Return [x, y] of the center of cell containing provided text 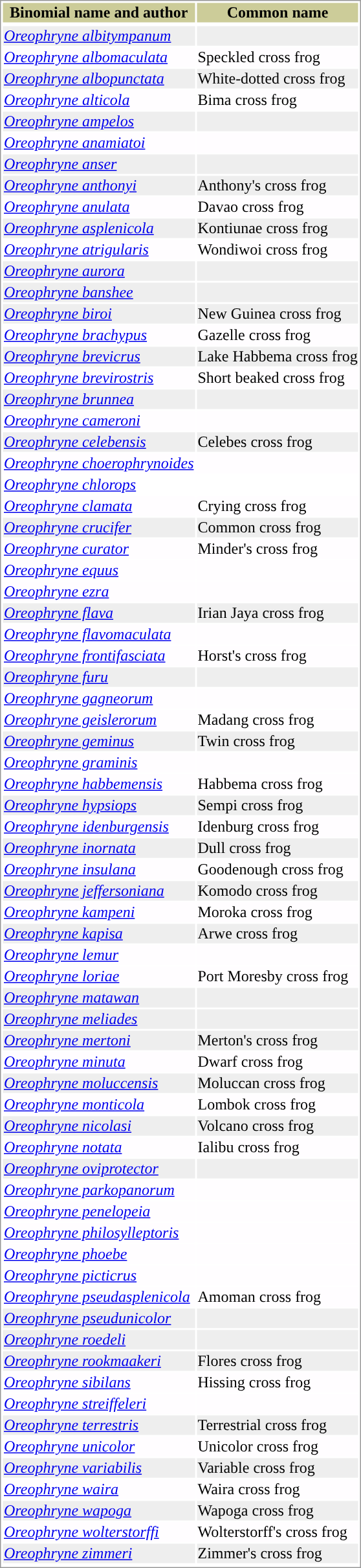
Oreophryne anser [98, 164]
Celebes cross frog [278, 442]
Flores cross frog [278, 1361]
Moroka cross frog [278, 913]
Oreophryne graminis [98, 762]
Oreophryne inornata [98, 848]
Common name [278, 12]
Dull cross frog [278, 848]
Anthony's cross frog [278, 186]
Dwarf cross frog [278, 1062]
Oreophryne anulata [98, 207]
Davao cross frog [278, 207]
Binomial name and author [98, 12]
Horst's cross frog [278, 656]
Oreophryne terrestris [98, 1426]
Oreophryne gagneorum [98, 699]
Oreophryne furu [98, 677]
Oreophryne nicolasi [98, 1126]
Oreophryne wapoga [98, 1511]
Oreophryne penelopeia [98, 1212]
Goodenough cross frog [278, 870]
Oreophryne lemur [98, 955]
Oreophryne picticrus [98, 1275]
Oreophryne equus [98, 571]
Oreophryne kapisa [98, 933]
Gazelle cross frog [278, 335]
Oreophryne anthonyi [98, 186]
Oreophryne celebensis [98, 442]
Oreophryne notata [98, 1147]
Arwe cross frog [278, 933]
Oreophryne geminus [98, 742]
Oreophryne ampelos [98, 121]
Madang cross frog [278, 720]
Oreophryne kampeni [98, 913]
Oreophryne cameroni [98, 420]
Oreophryne monticola [98, 1104]
Idenburg cross frog [278, 827]
Oreophryne variabilis [98, 1468]
Oreophryne geislerorum [98, 720]
Oreophryne anamiatoi [98, 143]
Bima cross frog [278, 100]
Oreophryne brachypus [98, 335]
Oreophryne brevirostris [98, 378]
Oreophryne sibilans [98, 1383]
Habbema cross frog [278, 784]
Oreophryne pseudasplenicola [98, 1297]
Oreophryne philosylleptoris [98, 1233]
Oreophryne crucifer [98, 528]
Oreophryne chlorops [98, 485]
Oreophryne choerophrynoides [98, 463]
Oreophryne frontifasciata [98, 656]
Wapoga cross frog [278, 1511]
Lake Habbema cross frog [278, 357]
Oreophryne banshee [98, 292]
Oreophryne flava [98, 613]
Oreophryne streiffeleri [98, 1403]
Oreophryne insulana [98, 870]
Kontiunae cross frog [278, 229]
Common cross frog [278, 528]
Oreophryne albomaculata [98, 58]
Oreophryne loriae [98, 976]
Minder's cross frog [278, 549]
Oreophryne idenburgensis [98, 827]
Oreophryne roedeli [98, 1340]
Oreophryne meliades [98, 1019]
Oreophryne alticola [98, 100]
Irian Jaya cross frog [278, 613]
Oreophryne asplenicola [98, 229]
Oreophryne habbemensis [98, 784]
Oreophryne phoebe [98, 1255]
Oreophryne rookmaakeri [98, 1361]
New Guinea cross frog [278, 314]
Oreophryne albopunctata [98, 78]
Oreophryne aurora [98, 271]
Oreophryne flavomaculata [98, 634]
Oreophryne unicolor [98, 1446]
Oreophryne parkopanorum [98, 1190]
Oreophryne biroi [98, 314]
Ialibu cross frog [278, 1147]
Oreophryne moluccensis [98, 1084]
Amoman cross frog [278, 1297]
Merton's cross frog [278, 1041]
Lombok cross frog [278, 1104]
Variable cross frog [278, 1468]
Oreophryne mertoni [98, 1041]
Moluccan cross frog [278, 1084]
Oreophryne hypsiops [98, 805]
Oreophryne zimmeri [98, 1554]
Waira cross frog [278, 1489]
Oreophryne atrigularis [98, 249]
Oreophryne oviprotector [98, 1169]
Oreophryne wolterstorffi [98, 1532]
Oreophryne brunnea [98, 400]
Wolterstorff's cross frog [278, 1532]
Oreophryne matawan [98, 998]
Short beaked cross frog [278, 378]
Hissing cross frog [278, 1383]
Oreophryne curator [98, 549]
Oreophryne clamata [98, 506]
Oreophryne ezra [98, 591]
Volcano cross frog [278, 1126]
Unicolor cross frog [278, 1446]
Oreophryne pseudunicolor [98, 1318]
Crying cross frog [278, 506]
Oreophryne albitympanum [98, 36]
Sempi cross frog [278, 805]
Oreophryne minuta [98, 1062]
Oreophryne brevicrus [98, 357]
Terrestrial cross frog [278, 1426]
Oreophryne waira [98, 1489]
White-dotted cross frog [278, 78]
Zimmer's cross frog [278, 1554]
Oreophryne jeffersoniana [98, 891]
Wondiwoi cross frog [278, 249]
Speckled cross frog [278, 58]
Twin cross frog [278, 742]
Komodo cross frog [278, 891]
Port Moresby cross frog [278, 976]
